Capture the cell that displays the provided text and extract its (X, Y) central coordinate. 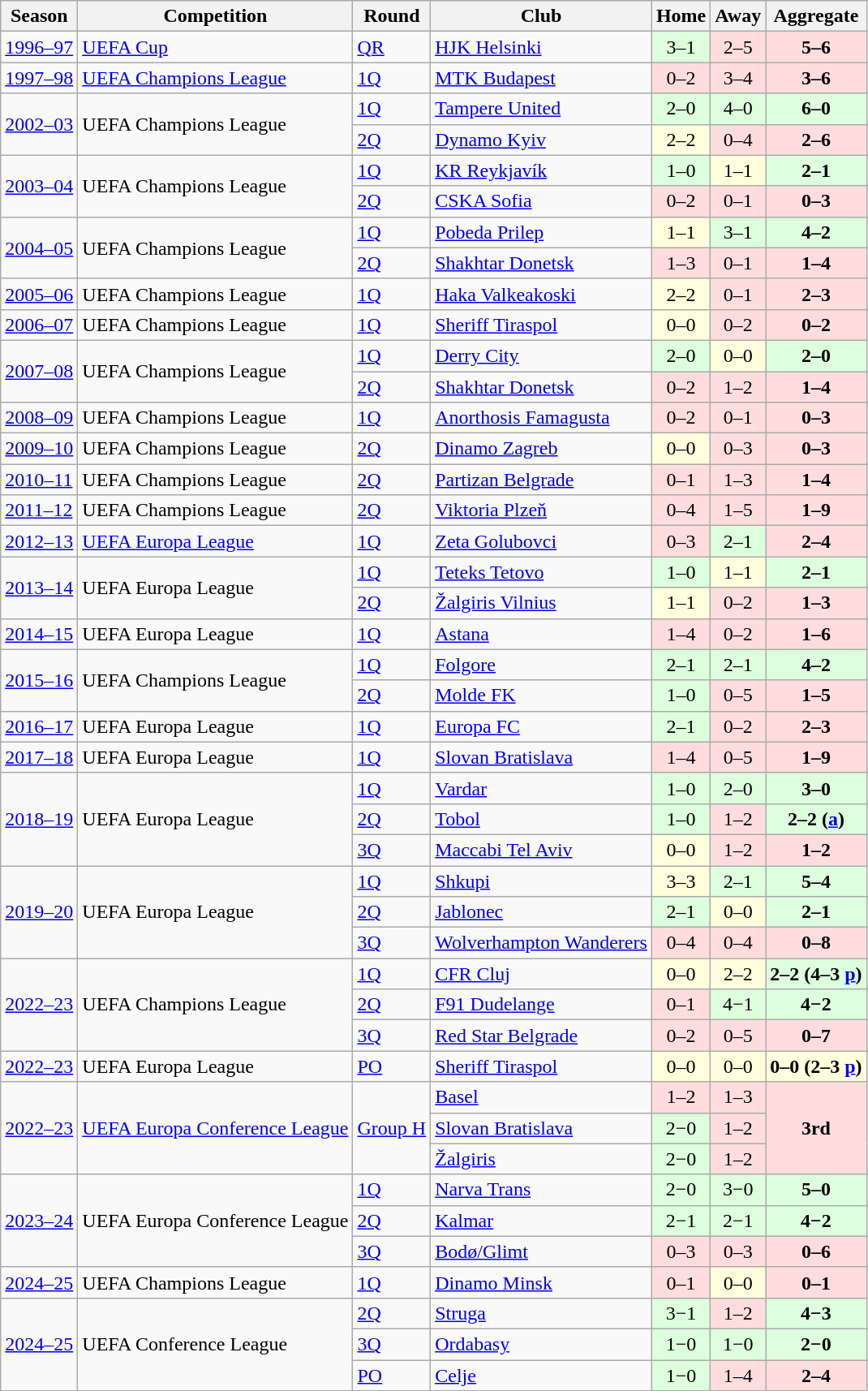
3−0 (738, 1190)
Dinamo Zagreb (542, 449)
3–3 (681, 881)
Ordabasy (542, 1344)
CFR Cluj (542, 974)
1997–98 (39, 78)
5–4 (816, 881)
2009–10 (39, 449)
3–0 (816, 788)
2007–08 (39, 371)
Derry City (542, 355)
6–0 (816, 109)
1996–97 (39, 47)
Shkupi (542, 881)
Viktoria Plzeň (542, 510)
Zeta Golubovci (542, 541)
Bodø/Glimt (542, 1251)
Maccabi Tel Aviv (542, 850)
Partizan Belgrade (542, 480)
Round (392, 16)
Žalgiris (542, 1159)
2006–07 (39, 325)
2003–04 (39, 186)
Celje (542, 1376)
2018–19 (39, 819)
2011–12 (39, 510)
4−3 (816, 1313)
UEFA Cup (216, 47)
2–6 (816, 140)
Home (681, 16)
Folgore (542, 665)
5–0 (816, 1190)
2002–03 (39, 124)
HJK Helsinki (542, 47)
4–0 (738, 109)
2016–17 (39, 726)
2–2 (4–3 p) (816, 974)
Tampere United (542, 109)
2010–11 (39, 480)
Basel (542, 1097)
4−1 (738, 1005)
KR Reykjavík (542, 170)
2004–05 (39, 248)
Competition (216, 16)
0–7 (816, 1036)
2–2 (a) (816, 819)
Aggregate (816, 16)
Wolverhampton Wanderers (542, 943)
F91 Dudelange (542, 1005)
Molde FK (542, 695)
2–5 (738, 47)
Tobol (542, 819)
3–6 (816, 78)
Jablonec (542, 912)
MTK Budapest (542, 78)
Pobeda Prilep (542, 232)
Dynamo Kyiv (542, 140)
Žalgiris Vilnius (542, 603)
2008–09 (39, 418)
2017–18 (39, 757)
Kalmar (542, 1221)
2012–13 (39, 541)
3–4 (738, 78)
UEFA Conference League (216, 1344)
2015–16 (39, 680)
Group H (392, 1128)
2019–20 (39, 911)
Season (39, 16)
5–6 (816, 47)
Astana (542, 634)
2023–24 (39, 1221)
Anorthosis Famagusta (542, 418)
Vardar (542, 788)
Red Star Belgrade (542, 1036)
Away (738, 16)
QR (392, 47)
1–6 (816, 634)
3−1 (681, 1313)
2014–15 (39, 634)
2005–06 (39, 294)
3rd (816, 1128)
Narva Trans (542, 1190)
0–8 (816, 943)
2013–14 (39, 588)
0–6 (816, 1251)
Struga (542, 1313)
Europa FC (542, 726)
Teteks Tetovo (542, 572)
0–0 (2–3 p) (816, 1066)
Dinamo Minsk (542, 1282)
CSKA Sofia (542, 201)
Haka Valkeakoski (542, 294)
Club (542, 16)
